Scan for the cell matching the given text and deliver its (x, y) coordinate at center. 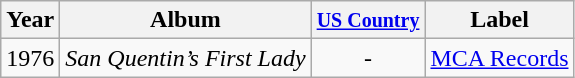
1976 (30, 58)
Label (500, 20)
Year (30, 20)
Album (186, 20)
- (368, 58)
San Quentin’s First Lady (186, 58)
US Country (368, 20)
MCA Records (500, 58)
